Find where the given text appears and provide that cell's center as [X, Y] coordinate. 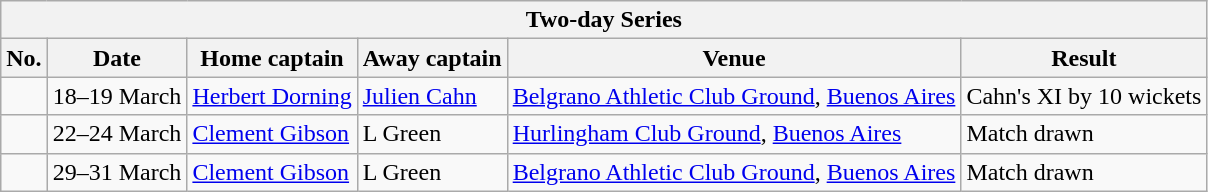
Result [1084, 58]
Venue [734, 58]
Away captain [432, 58]
Date [117, 58]
Herbert Dorning [272, 96]
29–31 March [117, 172]
Home captain [272, 58]
22–24 March [117, 134]
No. [24, 58]
Hurlingham Club Ground, Buenos Aires [734, 134]
Julien Cahn [432, 96]
Cahn's XI by 10 wickets [1084, 96]
18–19 March [117, 96]
Two-day Series [604, 20]
